Provide the (X, Y) coordinate of the cell's center where the given text is located.  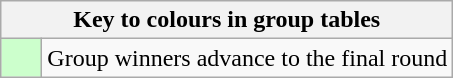
Group winners advance to the final round (248, 58)
Key to colours in group tables (227, 20)
